Find where the given text appears and provide that cell's center as (X, Y) coordinate. 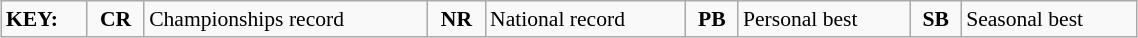
Championships record (286, 19)
SB (936, 19)
NR (456, 19)
Seasonal best (1049, 19)
CR (116, 19)
National record (586, 19)
Personal best (824, 19)
KEY: (44, 19)
PB (712, 19)
